Find where the given text appears and provide that cell's center as (X, Y) coordinate. 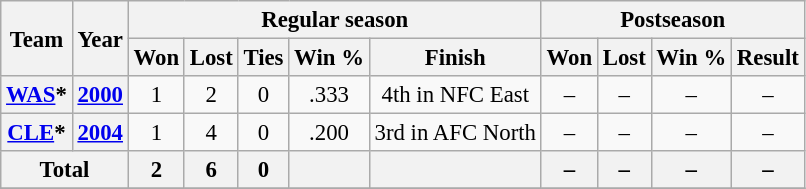
6 (211, 170)
2004 (100, 133)
Total (65, 170)
Result (768, 58)
CLE* (36, 133)
Year (100, 38)
.333 (329, 95)
3rd in AFC North (455, 133)
Team (36, 38)
Ties (264, 58)
WAS* (36, 95)
4 (211, 133)
2000 (100, 95)
Postseason (672, 20)
Regular season (334, 20)
.200 (329, 133)
Finish (455, 58)
4th in NFC East (455, 95)
